Output the [x, y] coordinate of the center of the cell containing the given text.  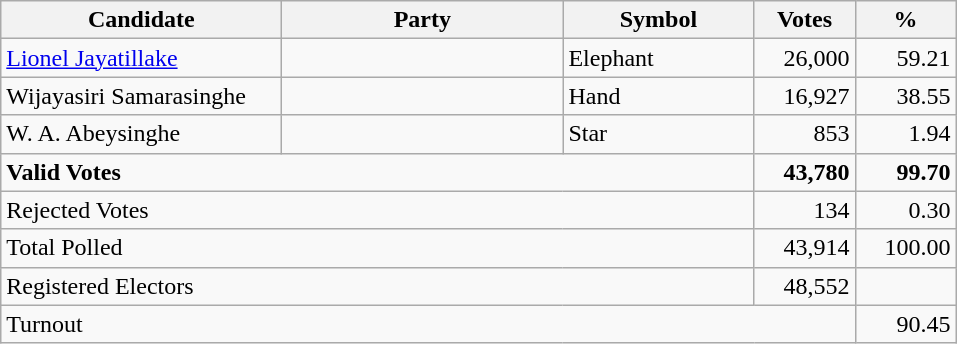
853 [804, 134]
W. A. Abeysinghe [142, 134]
90.45 [906, 324]
Votes [804, 20]
43,780 [804, 172]
0.30 [906, 210]
Rejected Votes [378, 210]
99.70 [906, 172]
43,914 [804, 248]
Registered Electors [378, 286]
Candidate [142, 20]
Valid Votes [378, 172]
26,000 [804, 58]
Star [658, 134]
16,927 [804, 96]
Wijayasiri Samarasinghe [142, 96]
% [906, 20]
Elephant [658, 58]
59.21 [906, 58]
38.55 [906, 96]
Lionel Jayatillake [142, 58]
48,552 [804, 286]
1.94 [906, 134]
100.00 [906, 248]
Hand [658, 96]
Party [422, 20]
Turnout [428, 324]
134 [804, 210]
Symbol [658, 20]
Total Polled [378, 248]
